Capture the cell that displays the provided text and extract its (X, Y) central coordinate. 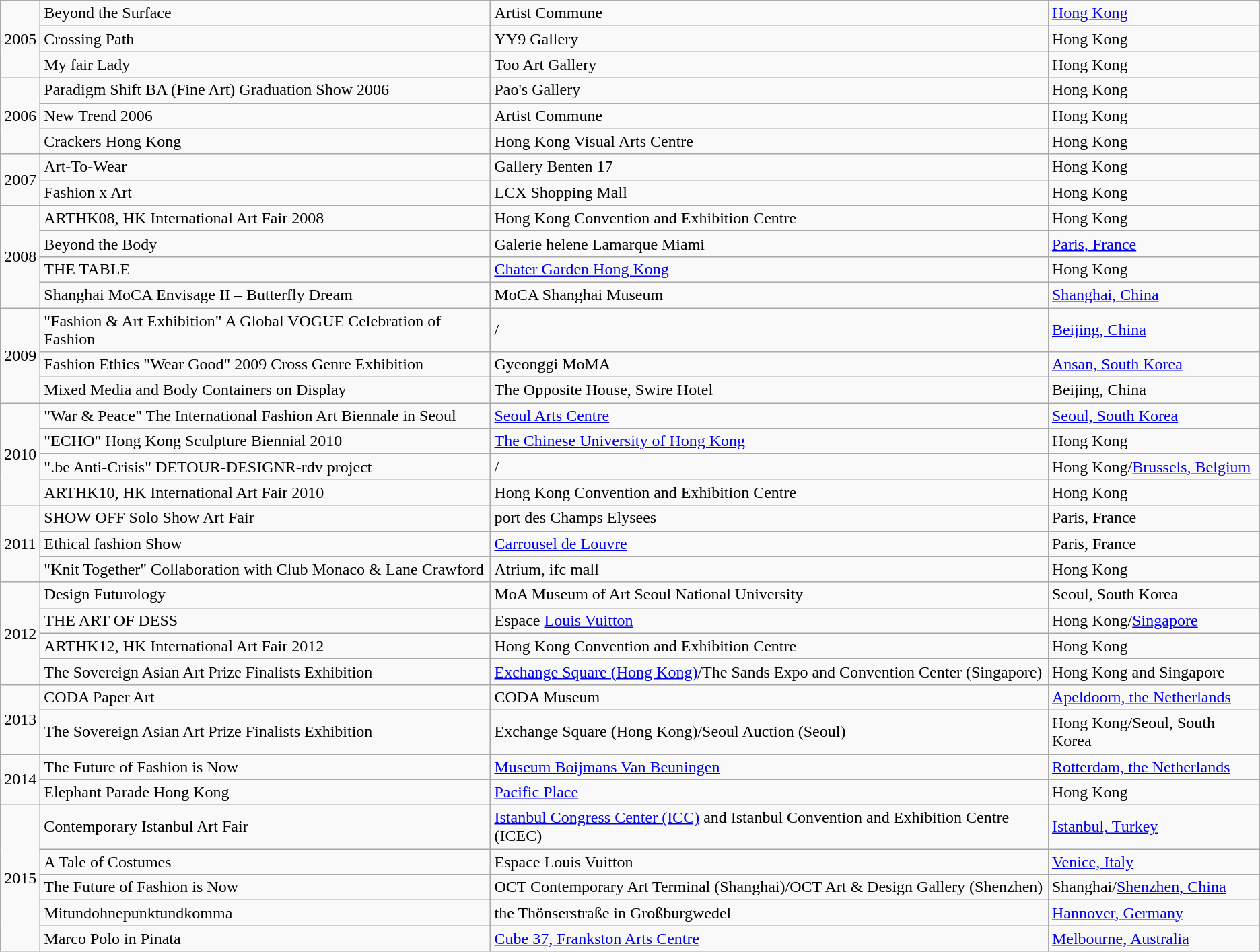
"War & Peace" The International Fashion Art Biennale in Seoul (265, 416)
Fashion Ethics "Wear Good" 2009 Cross Genre Exhibition (265, 365)
ARTHK08, HK International Art Fair 2008 (265, 218)
2012 (20, 633)
Art-To-Wear (265, 167)
ARTHK12, HK International Art Fair 2012 (265, 646)
2008 (20, 256)
Elephant Parade Hong Kong (265, 793)
SHOW OFF Solo Show Art Fair (265, 518)
2006 (20, 116)
"Knit Together" Collaboration with Club Monaco & Lane Crawford (265, 569)
Istanbul, Turkey (1154, 828)
2009 (20, 355)
Beyond the Surface (265, 13)
Chater Garden Hong Kong (769, 269)
Ansan, South Korea (1154, 365)
Hong Kong Visual Arts Centre (769, 141)
MoCA Shanghai Museum (769, 295)
Galerie helene Lamarque Miami (769, 244)
Atrium, ifc mall (769, 569)
Crossing Path (265, 39)
Beyond the Body (265, 244)
Fashion x Art (265, 192)
Hong Kong and Singapore (1154, 671)
Mitundohnepunktundkomma (265, 913)
Gallery Benten 17 (769, 167)
Hong Kong/Singapore (1154, 620)
2005 (20, 39)
Paradigm Shift BA (Fine Art) Graduation Show 2006 (265, 90)
Shanghai MoCA Envisage II – Butterfly Dream (265, 295)
Hannover, Germany (1154, 913)
Pao's Gallery (769, 90)
Design Futurology (265, 595)
A Tale of Costumes (265, 862)
Mixed Media and Body Containers on Display (265, 390)
Gyeonggi MoMA (769, 365)
Istanbul Congress Center (ICC) and Istanbul Convention and Exhibition Centre (ICEC) (769, 828)
Shanghai/Shenzhen, China (1154, 887)
New Trend 2006 (265, 116)
Crackers Hong Kong (265, 141)
the Thönserstraße in Großburgwedel (769, 913)
THE ART OF DESS (265, 620)
2014 (20, 779)
LCX Shopping Mall (769, 192)
Hong Kong/Seoul, South Korea (1154, 732)
Shanghai, China (1154, 295)
Hong Kong/Brussels, Belgium (1154, 467)
Too Art Gallery (769, 65)
2015 (20, 879)
CODA Museum (769, 697)
Ethical fashion Show (265, 544)
".be Anti-Crisis" DETOUR-DESIGNR-rdv project (265, 467)
ARTHK10, HK International Art Fair 2010 (265, 492)
2013 (20, 719)
2007 (20, 180)
Contemporary Istanbul Art Fair (265, 828)
The Chinese University of Hong Kong (769, 441)
OCT Contemporary Art Terminal (Shanghai)/OCT Art & Design Gallery (Shenzhen) (769, 887)
Venice, Italy (1154, 862)
2011 (20, 544)
Melbourne, Australia (1154, 939)
My fair Lady (265, 65)
The Opposite House, Swire Hotel (769, 390)
Exchange Square (Hong Kong)/The Sands Expo and Convention Center (Singapore) (769, 671)
THE TABLE (265, 269)
"Fashion & Art Exhibition" A Global VOGUE Celebration of Fashion (265, 330)
YY9 Gallery (769, 39)
Exchange Square (Hong Kong)/Seoul Auction (Seoul) (769, 732)
Rotterdam, the Netherlands (1154, 766)
port des Champs Elysees (769, 518)
Museum Boijmans Van Beuningen (769, 766)
"ECHO" Hong Kong Sculpture Biennial 2010 (265, 441)
Seoul Arts Centre (769, 416)
Pacific Place (769, 793)
Marco Polo in Pinata (265, 939)
Apeldoorn, the Netherlands (1154, 697)
Carrousel de Louvre (769, 544)
Cube 37, Frankston Arts Centre (769, 939)
CODA Paper Art (265, 697)
MoA Museum of Art Seoul National University (769, 595)
2010 (20, 454)
